Extract the (X, Y) coordinate from the center of the cell holding the provided text.  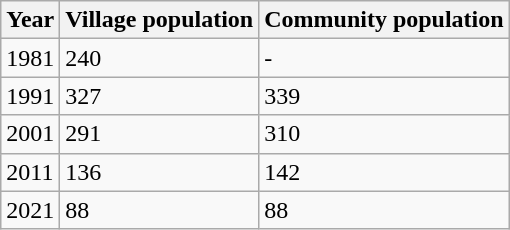
291 (160, 134)
Year (30, 20)
136 (160, 172)
2001 (30, 134)
Village population (160, 20)
- (384, 58)
310 (384, 134)
142 (384, 172)
1981 (30, 58)
327 (160, 96)
1991 (30, 96)
240 (160, 58)
Community population (384, 20)
2011 (30, 172)
2021 (30, 210)
339 (384, 96)
